Provide the [x, y] coordinate of the cell's center where the given text is located.  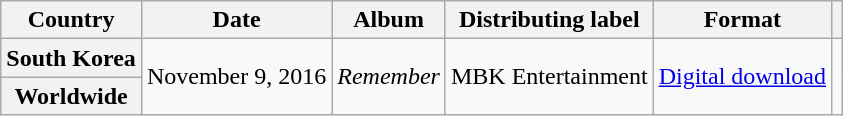
Distributing label [549, 20]
Album [389, 20]
Country [72, 20]
South Korea [72, 58]
Remember [389, 77]
Date [236, 20]
Digital download [742, 77]
MBK Entertainment [549, 77]
Format [742, 20]
November 9, 2016 [236, 77]
Worldwide [72, 96]
